Capture the cell that displays the provided text and extract its (x, y) central coordinate. 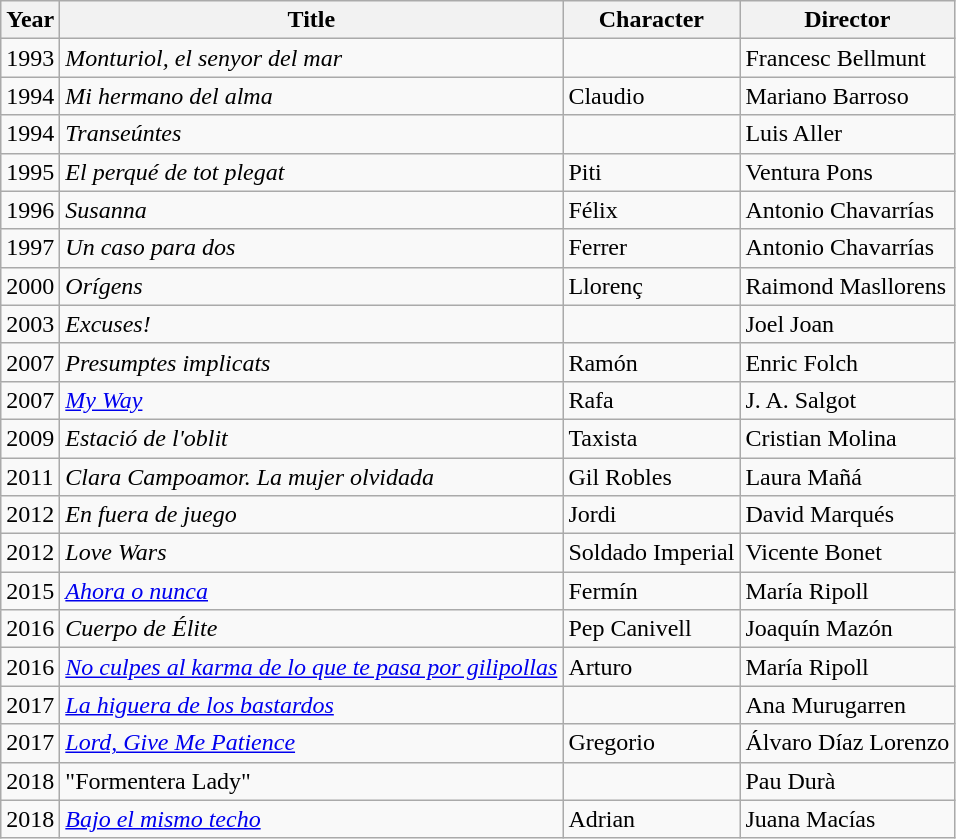
1995 (30, 172)
Álvaro Díaz Lorenzo (848, 743)
Mariano Barroso (848, 96)
Pau Durà (848, 781)
2015 (30, 591)
Joaquín Mazón (848, 629)
Gil Robles (652, 477)
2003 (30, 324)
1993 (30, 58)
Bajo el mismo techo (312, 819)
J. A. Salgot (848, 400)
My Way (312, 400)
En fuera de juego (312, 515)
Ferrer (652, 248)
2009 (30, 438)
Piti (652, 172)
Ramón (652, 362)
Jordi (652, 515)
Lord, Give Me Patience (312, 743)
Ahora o nunca (312, 591)
Estació de l'oblit (312, 438)
Raimond Masllorens (848, 286)
Title (312, 20)
David Marqués (848, 515)
Félix (652, 210)
Rafa (652, 400)
1996 (30, 210)
Cuerpo de Élite (312, 629)
Joel Joan (848, 324)
Enric Folch (848, 362)
Clara Campoamor. La mujer olvidada (312, 477)
Un caso para dos (312, 248)
1997 (30, 248)
Ventura Pons (848, 172)
Pep Canivell (652, 629)
Llorenç (652, 286)
Director (848, 20)
Susanna (312, 210)
Soldado Imperial (652, 553)
El perqué de tot plegat (312, 172)
Monturiol, el senyor del mar (312, 58)
Vicente Bonet (848, 553)
Arturo (652, 667)
Ana Murugarren (848, 705)
Francesc Bellmunt (848, 58)
Luis Aller (848, 134)
Orígens (312, 286)
Fermín (652, 591)
Laura Mañá (848, 477)
La higuera de los bastardos (312, 705)
2011 (30, 477)
Love Wars (312, 553)
Taxista (652, 438)
Gregorio (652, 743)
Cristian Molina (848, 438)
Year (30, 20)
Transeúntes (312, 134)
Adrian (652, 819)
Presumptes implicats (312, 362)
Mi hermano del alma (312, 96)
Claudio (652, 96)
Character (652, 20)
No culpes al karma de lo que te pasa por gilipollas (312, 667)
Excuses! (312, 324)
"Formentera Lady" (312, 781)
2000 (30, 286)
Juana Macías (848, 819)
